For the text-containing cell, return its midpoint in [X, Y] coordinate format. 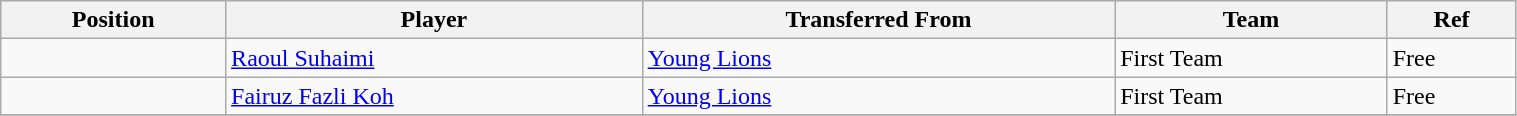
Transferred From [878, 20]
Ref [1452, 20]
Raoul Suhaimi [434, 58]
Fairuz Fazli Koh [434, 96]
Player [434, 20]
Position [114, 20]
Team [1251, 20]
